Capture the cell that displays the provided text and extract its (X, Y) central coordinate. 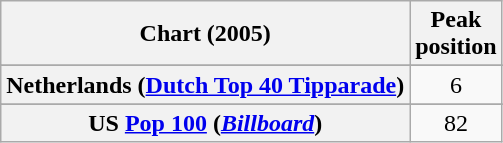
Chart (2005) (206, 34)
Peakposition (456, 34)
82 (456, 123)
US Pop 100 (Billboard) (206, 123)
Netherlands (Dutch Top 40 Tipparade) (206, 85)
6 (456, 85)
